Find where the given text appears and provide that cell's center as (x, y) coordinate. 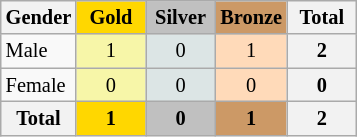
Silver (181, 17)
Gold (111, 17)
Gender (38, 17)
Male (38, 51)
Bronze (251, 17)
Female (38, 85)
